Identify which cell holds the provided text, then report its (x, y) central coordinate. 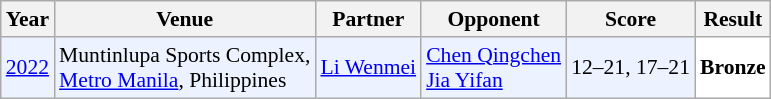
Bronze (733, 68)
12–21, 17–21 (630, 68)
Partner (368, 19)
Opponent (494, 19)
Result (733, 19)
Muntinlupa Sports Complex,Metro Manila, Philippines (184, 68)
Venue (184, 19)
Li Wenmei (368, 68)
Score (630, 19)
Year (28, 19)
2022 (28, 68)
Chen Qingchen Jia Yifan (494, 68)
